Provide the [x, y] coordinate of the cell's center where the given text is located.  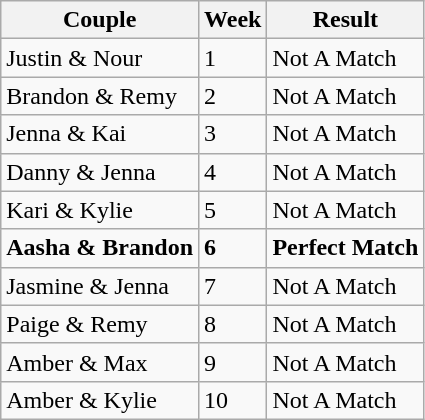
5 [233, 210]
2 [233, 96]
Brandon & Remy [100, 96]
Aasha & Brandon [100, 248]
Amber & Kylie [100, 400]
Danny & Jenna [100, 172]
Amber & Max [100, 362]
Result [346, 20]
Justin & Nour [100, 58]
8 [233, 324]
4 [233, 172]
3 [233, 134]
Perfect Match [346, 248]
10 [233, 400]
Jenna & Kai [100, 134]
Couple [100, 20]
9 [233, 362]
Week [233, 20]
Jasmine & Jenna [100, 286]
7 [233, 286]
1 [233, 58]
6 [233, 248]
Paige & Remy [100, 324]
Kari & Kylie [100, 210]
